Provide the (X, Y) coordinate of the cell's center where the given text is located.  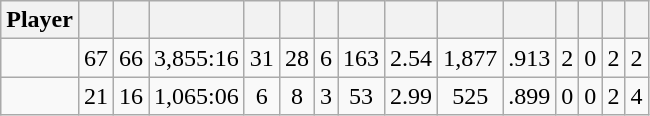
2.54 (412, 58)
3 (326, 96)
66 (132, 58)
.913 (530, 58)
21 (96, 96)
525 (470, 96)
67 (96, 58)
3,855:16 (197, 58)
31 (262, 58)
16 (132, 96)
28 (296, 58)
.899 (530, 96)
4 (636, 96)
1,065:06 (197, 96)
8 (296, 96)
53 (362, 96)
1,877 (470, 58)
2.99 (412, 96)
163 (362, 58)
Player (40, 20)
